Detect which cell encompasses the target text, then output its [x, y] center coordinate. 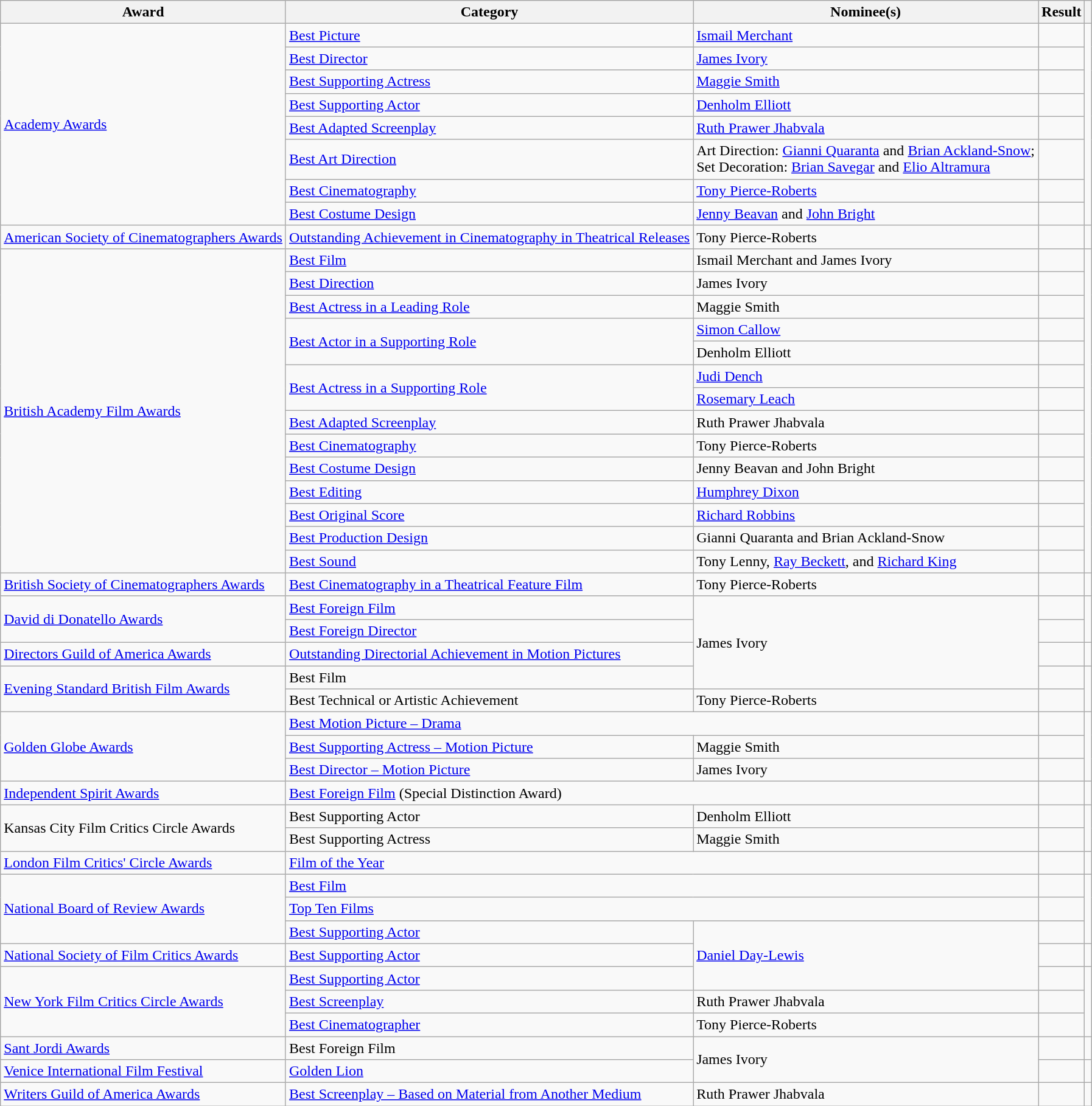
Best Sound [489, 561]
Ismail Merchant and James Ivory [866, 260]
Best Screenplay – Based on Material from Another Medium [489, 1094]
Evening Standard British Film Awards [144, 689]
Best Editing [489, 492]
British Academy Film Awards [144, 410]
Art Direction: Gianni Quaranta and Brian Ackland-Snow; Set Decoration: Brian Savegar and Elio Altramura [866, 159]
Award [144, 12]
Best Cinematographer [489, 1024]
London Film Critics' Circle Awards [144, 863]
Best Supporting Actress – Motion Picture [489, 747]
New York Film Critics Circle Awards [144, 1001]
Best Cinematography in a Theatrical Feature Film [489, 584]
National Board of Review Awards [144, 909]
Best Director [489, 58]
Best Original Score [489, 515]
Golden Globe Awards [144, 747]
Independent Spirit Awards [144, 793]
Sant Jordi Awards [144, 1048]
Best Direction [489, 283]
Outstanding Directorial Achievement in Motion Pictures [489, 654]
Best Actress in a Leading Role [489, 306]
Best Production Design [489, 538]
Richard Robbins [866, 515]
Tony Lenny, Ray Beckett, and Richard King [866, 561]
Best Director – Motion Picture [489, 770]
Ismail Merchant [866, 35]
Golden Lion [489, 1071]
Humphrey Dixon [866, 492]
Result [1062, 12]
Judi Dench [866, 376]
British Society of Cinematographers Awards [144, 584]
Rosemary Leach [866, 399]
Nominee(s) [866, 12]
Best Actor in a Supporting Role [489, 341]
Category [489, 12]
Best Actress in a Supporting Role [489, 388]
Academy Awards [144, 125]
Best Motion Picture – Drama [662, 724]
Best Screenplay [489, 1001]
Best Foreign Director [489, 631]
Best Art Direction [489, 159]
Film of the Year [662, 863]
Best Picture [489, 35]
American Society of Cinematographers Awards [144, 237]
Outstanding Achievement in Cinematography in Theatrical Releases [489, 237]
Directors Guild of America Awards [144, 654]
Best Technical or Artistic Achievement [489, 701]
National Society of Film Critics Awards [144, 955]
David di Donatello Awards [144, 619]
Gianni Quaranta and Brian Ackland-Snow [866, 538]
Top Ten Films [662, 909]
Kansas City Film Critics Circle Awards [144, 828]
Simon Callow [866, 330]
Best Foreign Film (Special Distinction Award) [662, 793]
Daniel Day-Lewis [866, 955]
Writers Guild of America Awards [144, 1094]
Venice International Film Festival [144, 1071]
